For the text-containing cell, return its midpoint in (X, Y) coordinate format. 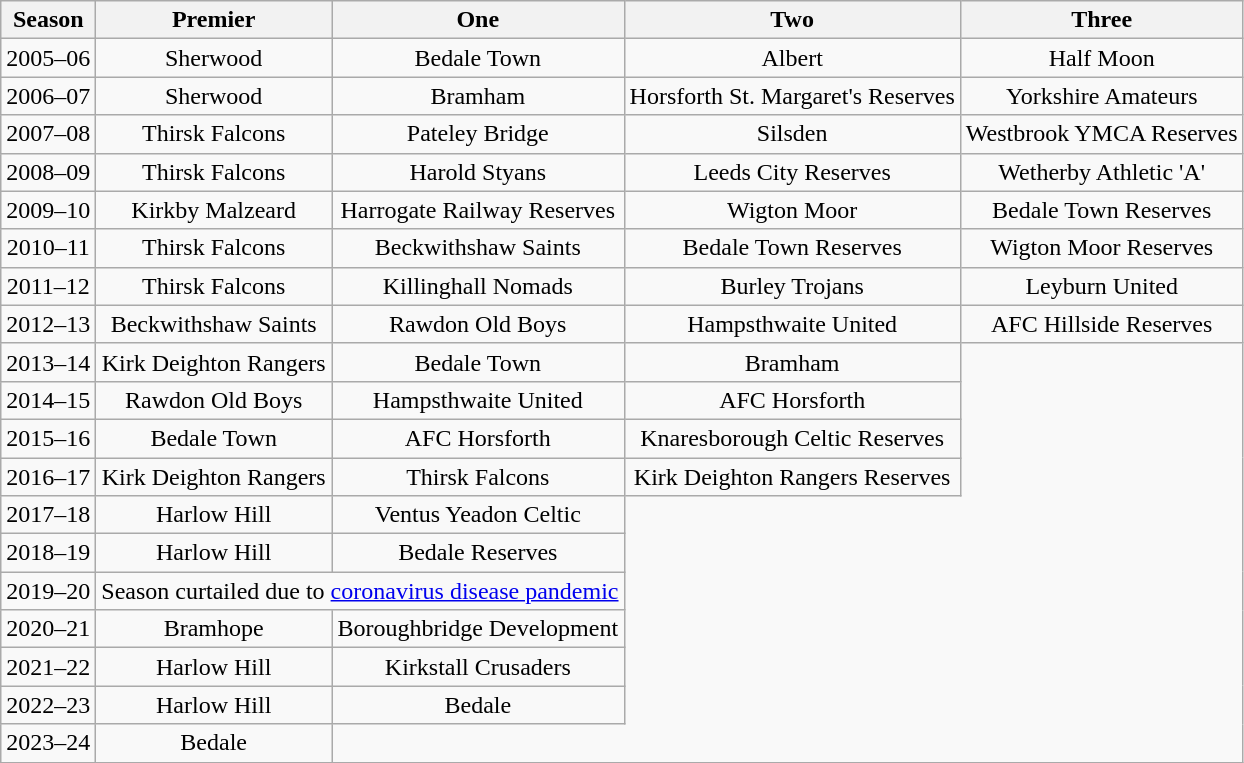
Bramhope (214, 629)
Kirkby Malzeard (214, 210)
2023–24 (48, 743)
Wigton Moor Reserves (1102, 248)
Burley Trojans (792, 286)
Ventus Yeadon Celtic (478, 515)
Kirkstall Crusaders (478, 667)
Albert (792, 58)
Three (1102, 20)
Leeds City Reserves (792, 172)
2014–15 (48, 400)
2015–16 (48, 438)
Westbrook YMCA Reserves (1102, 134)
One (478, 20)
Harold Styans (478, 172)
Bedale Reserves (478, 553)
2016–17 (48, 477)
Two (792, 20)
Premier (214, 20)
AFC Hillside Reserves (1102, 324)
2011–12 (48, 286)
2020–21 (48, 629)
2018–19 (48, 553)
2010–11 (48, 248)
Half Moon (1102, 58)
2012–13 (48, 324)
Horsforth St. Margaret's Reserves (792, 96)
2006–07 (48, 96)
Leyburn United (1102, 286)
Wigton Moor (792, 210)
2005–06 (48, 58)
2022–23 (48, 705)
Boroughbridge Development (478, 629)
Yorkshire Amateurs (1102, 96)
Season curtailed due to coronavirus disease pandemic (360, 591)
Silsden (792, 134)
2021–22 (48, 667)
2007–08 (48, 134)
2017–18 (48, 515)
Kirk Deighton Rangers Reserves (792, 477)
Knaresborough Celtic Reserves (792, 438)
2013–14 (48, 362)
2008–09 (48, 172)
Season (48, 20)
2019–20 (48, 591)
2009–10 (48, 210)
Harrogate Railway Reserves (478, 210)
Pateley Bridge (478, 134)
Killinghall Nomads (478, 286)
Wetherby Athletic 'A' (1102, 172)
